Return [X, Y] of the center of cell containing provided text 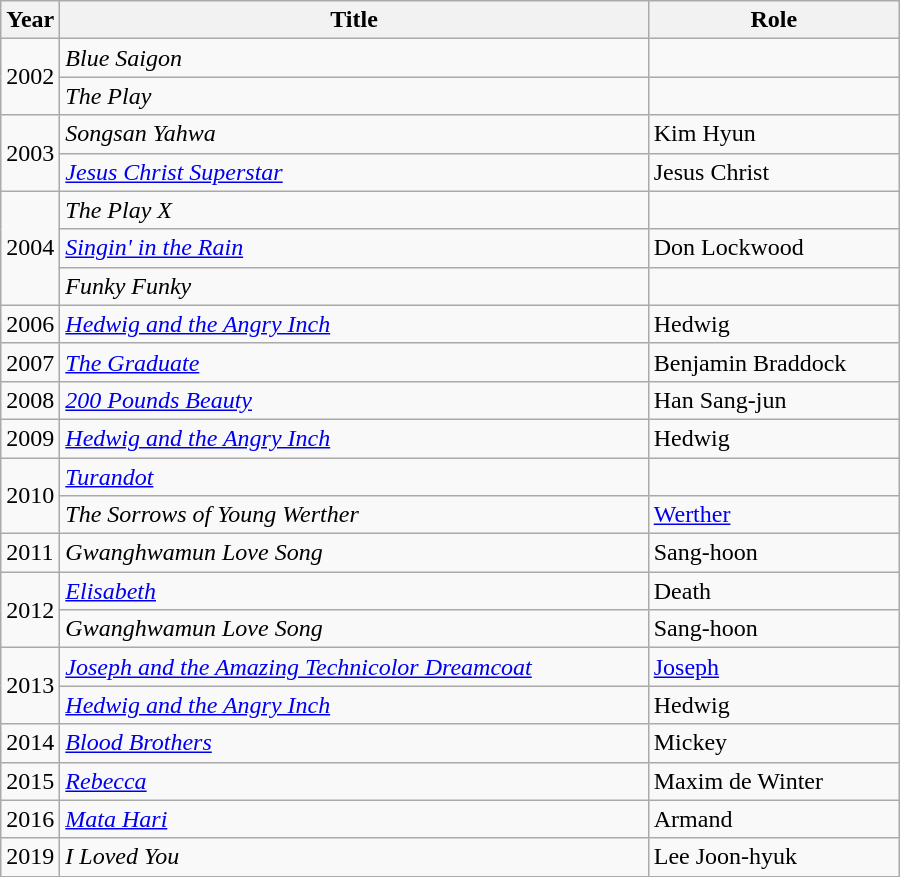
2011 [30, 553]
2007 [30, 362]
Jesus Christ [774, 172]
Jesus Christ Superstar [354, 172]
Joseph [774, 667]
Werther [774, 515]
Songsan Yahwa [354, 134]
2002 [30, 77]
Turandot [354, 477]
The Graduate [354, 362]
Kim Hyun [774, 134]
2004 [30, 248]
Title [354, 20]
Armand [774, 819]
The Play [354, 96]
Don Lockwood [774, 248]
Maxim de Winter [774, 781]
Benjamin Braddock [774, 362]
Elisabeth [354, 591]
2019 [30, 857]
2009 [30, 438]
2016 [30, 819]
Role [774, 20]
Mickey [774, 743]
Rebecca [354, 781]
I Loved You [354, 857]
2015 [30, 781]
Year [30, 20]
Mata Hari [354, 819]
2008 [30, 400]
2014 [30, 743]
Lee Joon-hyuk [774, 857]
2006 [30, 324]
2003 [30, 153]
2010 [30, 496]
Singin' in the Rain [354, 248]
Blue Saigon [354, 58]
Han Sang-jun [774, 400]
The Play X [354, 210]
The Sorrows of Young Werther [354, 515]
Funky Funky [354, 286]
Joseph and the Amazing Technicolor Dreamcoat [354, 667]
2013 [30, 686]
Death [774, 591]
2012 [30, 610]
200 Pounds Beauty [354, 400]
Blood Brothers [354, 743]
